Provide the [X, Y] coordinate of the cell's center where the given text is located.  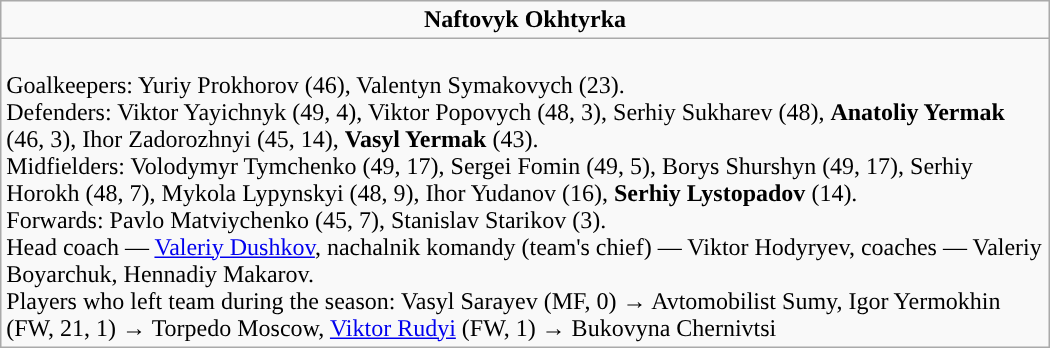
Naftovyk Okhtyrka [525, 20]
